Find where the given text appears and provide that cell's center as [x, y] coordinate. 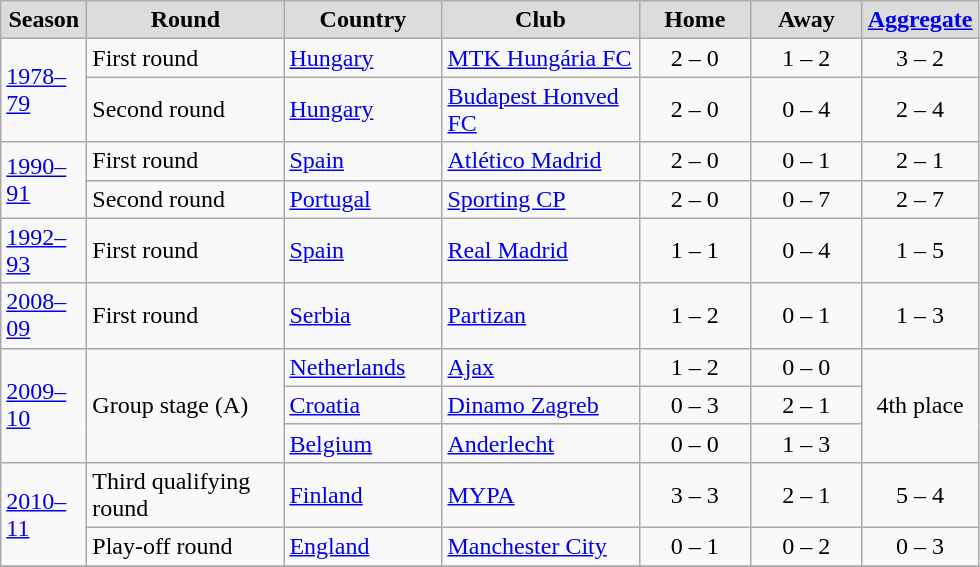
MYPA [540, 494]
Netherlands [363, 367]
Away [807, 20]
Aggregate [920, 20]
Dinamo Zagreb [540, 405]
Club [540, 20]
4th place [920, 405]
Season [44, 20]
England [363, 546]
Home [695, 20]
0 – 2 [807, 546]
Ajax [540, 367]
2 – 7 [920, 199]
3 – 2 [920, 58]
2 – 4 [920, 110]
MTK Hungária FC [540, 58]
1 – 5 [920, 250]
3 – 3 [695, 494]
1992–93 [44, 250]
Belgium [363, 443]
Budapest Honved FC [540, 110]
1978–79 [44, 90]
Portugal [363, 199]
Sporting CP [540, 199]
Finland [363, 494]
2008–09 [44, 316]
Atlético Madrid [540, 161]
1 – 1 [695, 250]
Real Madrid [540, 250]
Third qualifying round [186, 494]
Croatia [363, 405]
5 – 4 [920, 494]
Anderlecht [540, 443]
Manchester City [540, 546]
Play-off round [186, 546]
Serbia [363, 316]
2009–10 [44, 405]
Group stage (A) [186, 405]
0 – 7 [807, 199]
Country [363, 20]
Partizan [540, 316]
1990–91 [44, 180]
2010–11 [44, 514]
Round [186, 20]
